Provide the [x, y] coordinate of the cell's center where the given text is located.  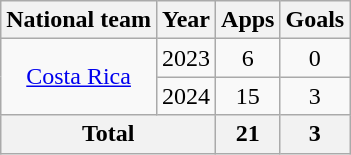
0 [315, 58]
Total [108, 134]
2024 [186, 96]
6 [248, 58]
Goals [315, 20]
15 [248, 96]
Year [186, 20]
National team [79, 20]
Costa Rica [79, 77]
21 [248, 134]
Apps [248, 20]
2023 [186, 58]
